Extract the (X, Y) coordinate from the center of the cell holding the provided text.  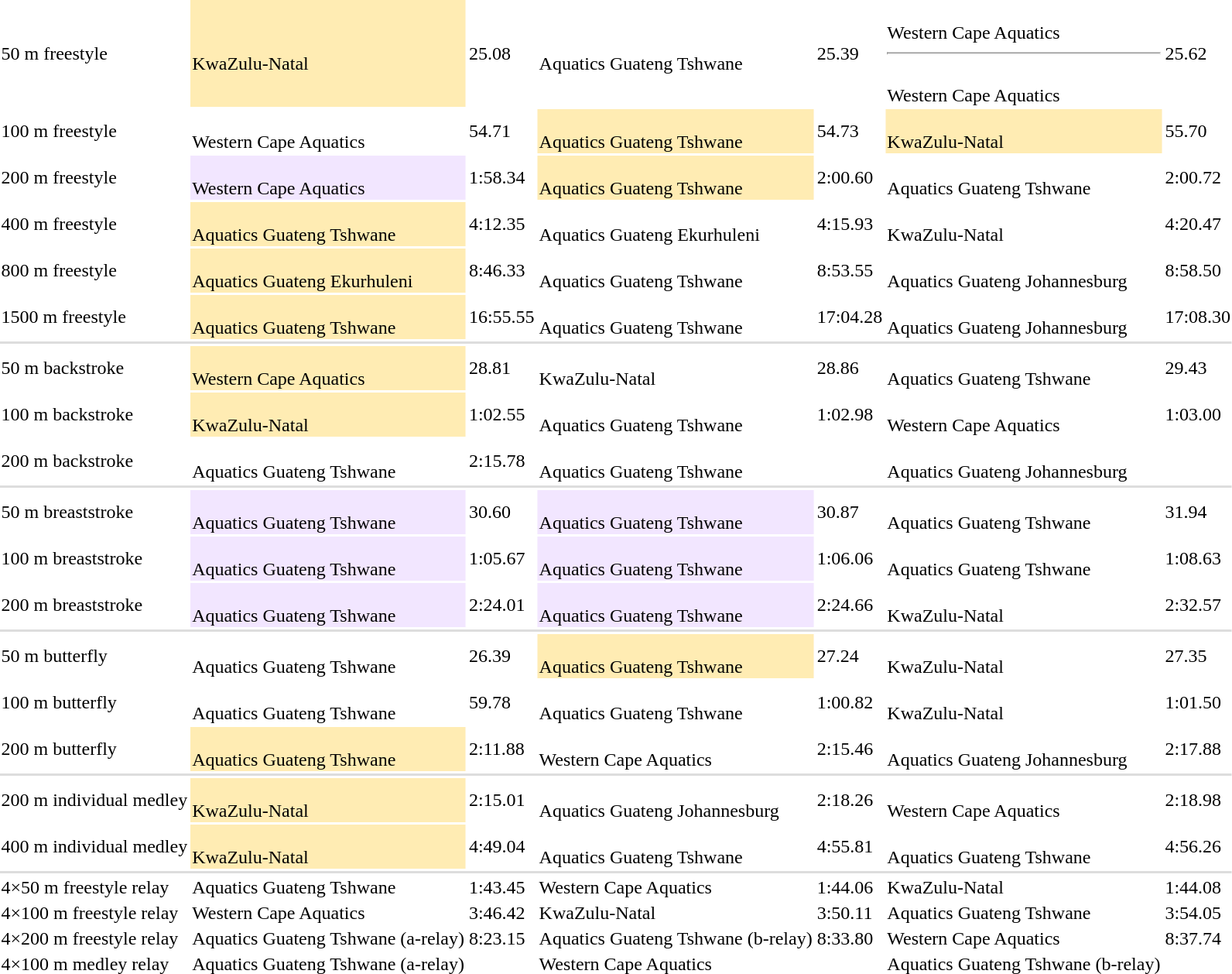
1:00.82 (850, 703)
17:04.28 (850, 317)
4:49.04 (501, 847)
4:15.93 (850, 225)
2:11.88 (501, 749)
2:00.60 (850, 178)
2:17.88 (1198, 749)
25.62 (1198, 53)
2:15.78 (501, 461)
4×200 m freestyle relay (94, 938)
31.94 (1198, 513)
3:46.42 (501, 913)
2:24.66 (850, 605)
1:58.34 (501, 178)
100 m backstroke (94, 415)
59.78 (501, 703)
2:32.57 (1198, 605)
200 m backstroke (94, 461)
2:15.46 (850, 749)
4:55.81 (850, 847)
4×100 m freestyle relay (94, 913)
Aquatics Guateng Tshwane (b-relay) (676, 938)
200 m breaststroke (94, 605)
200 m individual medley (94, 801)
2:24.01 (501, 605)
17:08.30 (1198, 317)
1:08.63 (1198, 559)
50 m freestyle (94, 53)
200 m freestyle (94, 178)
27.35 (1198, 657)
1:44.06 (850, 887)
50 m butterfly (94, 657)
2:00.72 (1198, 178)
8:46.33 (501, 271)
100 m freestyle (94, 132)
800 m freestyle (94, 271)
1:02.55 (501, 415)
1:03.00 (1198, 415)
2:18.98 (1198, 801)
8:53.55 (850, 271)
Aquatics Guateng Tshwane (a-relay) (328, 938)
4:12.35 (501, 225)
27.24 (850, 657)
26.39 (501, 657)
1:01.50 (1198, 703)
100 m butterfly (94, 703)
28.86 (850, 369)
8:37.74 (1198, 938)
8:23.15 (501, 938)
54.73 (850, 132)
1:02.98 (850, 415)
1:05.67 (501, 559)
8:58.50 (1198, 271)
Western Cape Aquatics Western Cape Aquatics (1024, 53)
1500 m freestyle (94, 317)
4:56.26 (1198, 847)
54.71 (501, 132)
8:33.80 (850, 938)
200 m butterfly (94, 749)
2:15.01 (501, 801)
1:06.06 (850, 559)
3:54.05 (1198, 913)
16:55.55 (501, 317)
29.43 (1198, 369)
100 m breaststroke (94, 559)
55.70 (1198, 132)
30.87 (850, 513)
4×50 m freestyle relay (94, 887)
50 m backstroke (94, 369)
1:44.08 (1198, 887)
2:18.26 (850, 801)
28.81 (501, 369)
25.08 (501, 53)
30.60 (501, 513)
400 m freestyle (94, 225)
25.39 (850, 53)
3:50.11 (850, 913)
1:43.45 (501, 887)
4:20.47 (1198, 225)
50 m breaststroke (94, 513)
400 m individual medley (94, 847)
